Identify which cell holds the provided text, then report its (X, Y) central coordinate. 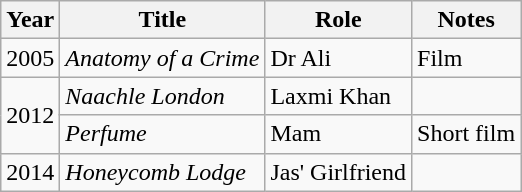
Film (466, 58)
Mam (338, 134)
Notes (466, 20)
2014 (30, 172)
Role (338, 20)
Naachle London (162, 96)
Laxmi Khan (338, 96)
Anatomy of a Crime (162, 58)
Short film (466, 134)
Title (162, 20)
Year (30, 20)
Honeycomb Lodge (162, 172)
Perfume (162, 134)
2012 (30, 115)
Jas' Girlfriend (338, 172)
Dr Ali (338, 58)
2005 (30, 58)
